Capture the cell that displays the provided text and extract its (x, y) central coordinate. 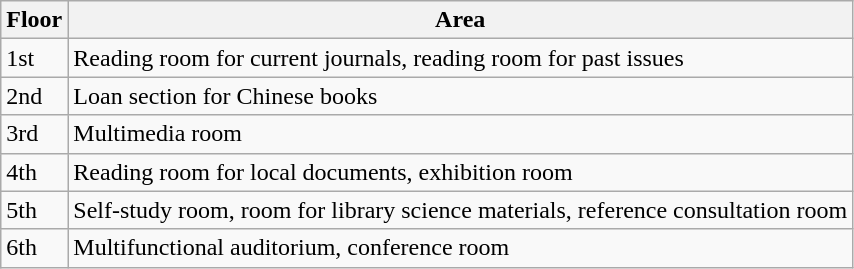
Multimedia room (460, 134)
4th (34, 172)
2nd (34, 96)
Multifunctional auditorium, conference room (460, 248)
Area (460, 20)
Floor (34, 20)
Self-study room, room for library science materials, reference consultation room (460, 210)
3rd (34, 134)
Reading room for local documents, exhibition room (460, 172)
5th (34, 210)
Reading room for current journals, reading room for past issues (460, 58)
6th (34, 248)
Loan section for Chinese books (460, 96)
1st (34, 58)
